Provide the [x, y] coordinate of the cell's center where the given text is located.  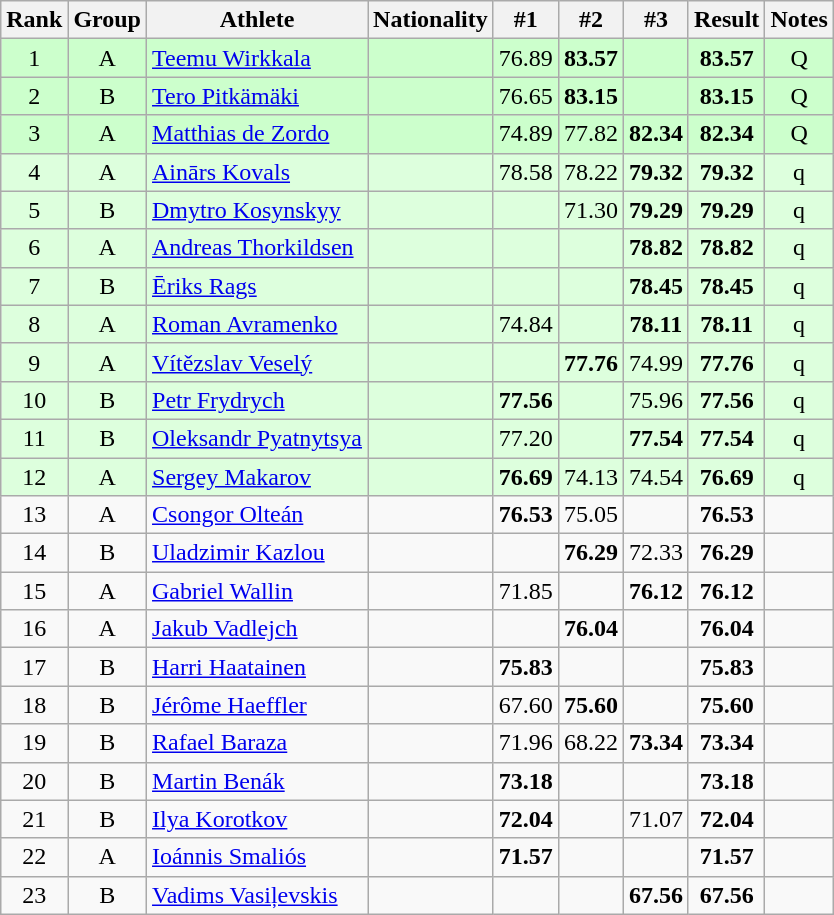
11 [34, 438]
Group [108, 20]
7 [34, 286]
6 [34, 248]
Andreas Thorkildsen [258, 248]
Gabriel Wallin [258, 591]
8 [34, 324]
Ainārs Kovals [258, 172]
71.30 [590, 210]
Jérôme Haeffler [258, 705]
#2 [590, 20]
74.99 [656, 362]
Result [726, 20]
72.33 [656, 553]
Petr Frydrych [258, 400]
74.89 [526, 134]
Vadims Vasiļevskis [258, 895]
12 [34, 477]
Athlete [258, 20]
22 [34, 857]
67.60 [526, 705]
Ilya Korotkov [258, 819]
75.96 [656, 400]
Jakub Vadlejch [258, 629]
Dmytro Kosynskyy [258, 210]
76.89 [526, 58]
Nationality [431, 20]
74.54 [656, 477]
23 [34, 895]
Matthias de Zordo [258, 134]
Uladzimir Kazlou [258, 553]
17 [34, 667]
15 [34, 591]
2 [34, 96]
Ioánnis Smaliós [258, 857]
Notes [799, 20]
77.82 [590, 134]
74.84 [526, 324]
Csongor Olteán [258, 515]
Roman Avramenko [258, 324]
78.22 [590, 172]
Martin Benák [258, 781]
71.07 [656, 819]
Oleksandr Pyatnytsya [258, 438]
3 [34, 134]
Sergey Makarov [258, 477]
Teemu Wirkkala [258, 58]
13 [34, 515]
76.65 [526, 96]
Rafael Baraza [258, 743]
20 [34, 781]
Harri Haatainen [258, 667]
14 [34, 553]
75.05 [590, 515]
21 [34, 819]
5 [34, 210]
1 [34, 58]
74.13 [590, 477]
Vítězslav Veselý [258, 362]
Rank [34, 20]
71.85 [526, 591]
78.58 [526, 172]
77.20 [526, 438]
Tero Pitkämäki [258, 96]
10 [34, 400]
#1 [526, 20]
#3 [656, 20]
71.96 [526, 743]
Ēriks Rags [258, 286]
68.22 [590, 743]
4 [34, 172]
18 [34, 705]
16 [34, 629]
9 [34, 362]
19 [34, 743]
